Output the (x, y) coordinate of the center of the cell containing the given text.  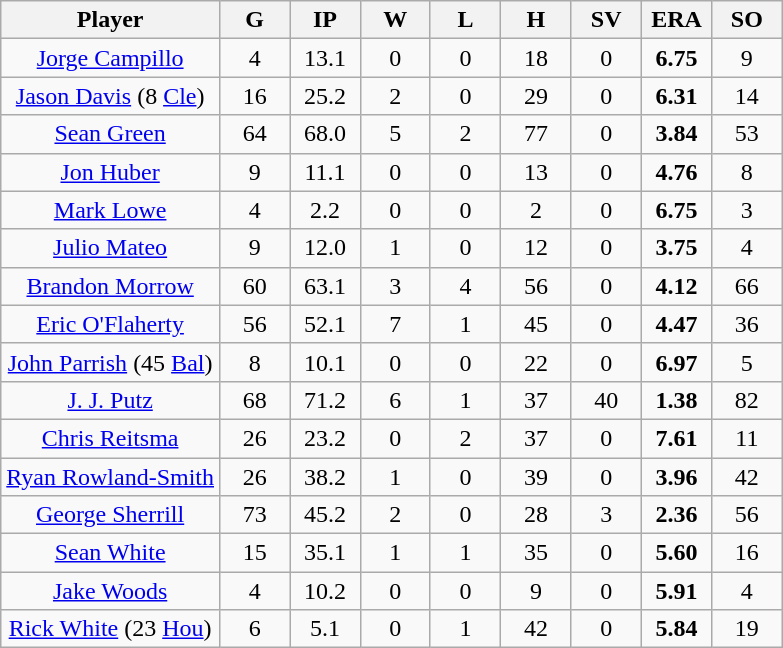
38.2 (325, 477)
Brandon Morrow (110, 286)
82 (747, 400)
53 (747, 134)
H (536, 20)
Eric O'Flaherty (110, 324)
Jorge Campillo (110, 58)
68 (254, 400)
Player (110, 20)
George Sherrill (110, 515)
71.2 (325, 400)
2.2 (325, 210)
4.76 (676, 172)
SV (606, 20)
7.61 (676, 438)
77 (536, 134)
13 (536, 172)
6.31 (676, 96)
3.96 (676, 477)
Mark Lowe (110, 210)
4.12 (676, 286)
5.84 (676, 629)
52.1 (325, 324)
3.75 (676, 248)
Chris Reitsma (110, 438)
68.0 (325, 134)
60 (254, 286)
66 (747, 286)
10.1 (325, 362)
29 (536, 96)
36 (747, 324)
Ryan Rowland-Smith (110, 477)
5.1 (325, 629)
3.84 (676, 134)
L (465, 20)
11.1 (325, 172)
45 (536, 324)
ERA (676, 20)
25.2 (325, 96)
G (254, 20)
15 (254, 553)
18 (536, 58)
Jason Davis (8 Cle) (110, 96)
35 (536, 553)
45.2 (325, 515)
SO (747, 20)
13.1 (325, 58)
12 (536, 248)
11 (747, 438)
Sean Green (110, 134)
10.2 (325, 591)
2.36 (676, 515)
39 (536, 477)
5.60 (676, 553)
19 (747, 629)
4.47 (676, 324)
63.1 (325, 286)
12.0 (325, 248)
J. J. Putz (110, 400)
1.38 (676, 400)
64 (254, 134)
Sean White (110, 553)
6.97 (676, 362)
22 (536, 362)
73 (254, 515)
7 (395, 324)
Julio Mateo (110, 248)
5.91 (676, 591)
Jon Huber (110, 172)
John Parrish (45 Bal) (110, 362)
40 (606, 400)
W (395, 20)
14 (747, 96)
Rick White (23 Hou) (110, 629)
Jake Woods (110, 591)
35.1 (325, 553)
IP (325, 20)
28 (536, 515)
23.2 (325, 438)
